Return the [X, Y] coordinate for the center point of the cell that contains the specified text.  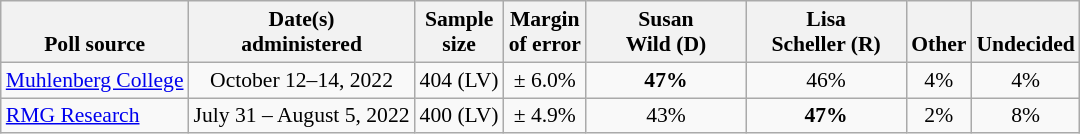
2% [938, 116]
8% [1025, 116]
Samplesize [460, 32]
Date(s)administered [302, 32]
July 31 – August 5, 2022 [302, 116]
± 6.0% [545, 80]
Undecided [1025, 32]
± 4.9% [545, 116]
Muhlenberg College [95, 80]
Other [938, 32]
RMG Research [95, 116]
46% [826, 80]
SusanWild (D) [666, 32]
404 (LV) [460, 80]
LisaScheller (R) [826, 32]
43% [666, 116]
October 12–14, 2022 [302, 80]
Poll source [95, 32]
Marginof error [545, 32]
400 (LV) [460, 116]
